Pinpoint the cell where the given text exists, returning its [X, Y] midpoint coordinate. 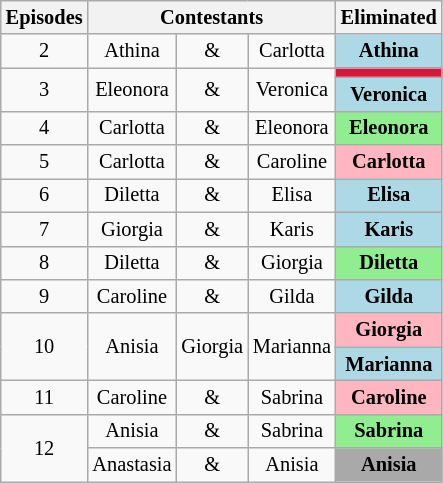
10 [44, 346]
Eliminated [389, 17]
8 [44, 263]
3 [44, 90]
12 [44, 448]
6 [44, 195]
2 [44, 51]
Episodes [44, 17]
5 [44, 162]
11 [44, 397]
Anastasia [132, 465]
Contestants [211, 17]
7 [44, 229]
4 [44, 128]
9 [44, 296]
